Find where the given text appears and provide that cell's center as [X, Y] coordinate. 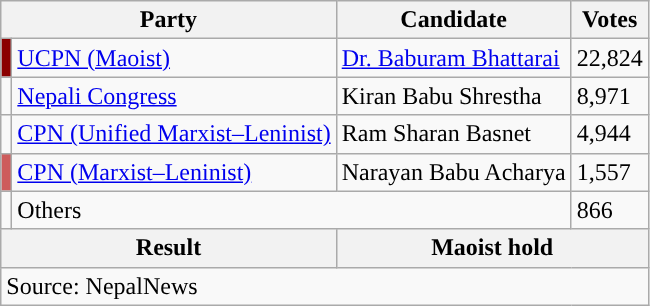
Maoist hold [492, 248]
Narayan Babu Acharya [454, 172]
Ram Sharan Basnet [454, 134]
4,944 [610, 134]
Candidate [454, 20]
1,557 [610, 172]
Source: NepalNews [324, 286]
22,824 [610, 58]
Result [168, 248]
Kiran Babu Shrestha [454, 96]
Party [168, 20]
Others [292, 210]
866 [610, 210]
CPN (Unified Marxist–Leninist) [174, 134]
Dr. Baburam Bhattarai [454, 58]
CPN (Marxist–Leninist) [174, 172]
Nepali Congress [174, 96]
Votes [610, 20]
8,971 [610, 96]
UCPN (Maoist) [174, 58]
